Provide the (X, Y) coordinate of the cell's center where the given text is located.  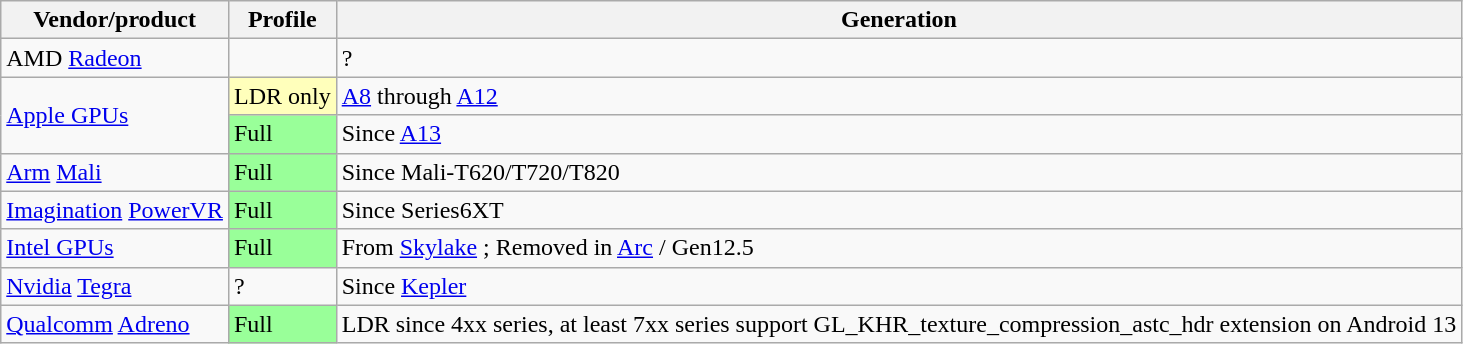
Nvidia Tegra (115, 286)
Vendor/product (115, 20)
Since Kepler (899, 286)
Intel GPUs (115, 248)
Apple GPUs (115, 115)
Qualcomm Adreno (115, 324)
Profile (282, 20)
Arm Mali (115, 172)
Generation (899, 20)
Since A13 (899, 134)
Since Mali-T620/T720/T820 (899, 172)
From Skylake ; Removed in Arc / Gen12.5 (899, 248)
Since Series6XT (899, 210)
LDR only (282, 96)
Imagination PowerVR (115, 210)
AMD Radeon (115, 58)
LDR since 4xx series, at least 7xx series support GL_KHR_texture_compression_astc_hdr extension on Android 13 (899, 324)
A8 through A12 (899, 96)
